From the cell containing the given text, extract its center point as [X, Y] coordinate. 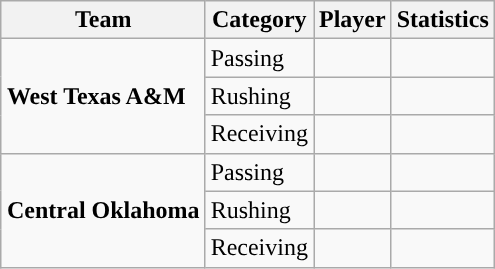
Team [103, 20]
Statistics [442, 20]
West Texas A&M [103, 96]
Player [353, 20]
Central Oklahoma [103, 210]
Category [259, 20]
